Output the (x, y) coordinate of the center of the cell containing the given text.  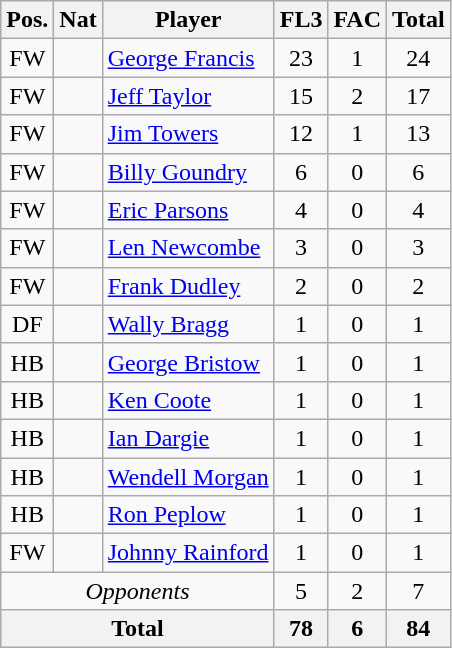
15 (301, 96)
Jim Towers (188, 134)
23 (301, 58)
17 (419, 96)
7 (419, 591)
Player (188, 20)
Eric Parsons (188, 210)
Wally Bragg (188, 324)
Johnny Rainford (188, 553)
George Francis (188, 58)
Wendell Morgan (188, 477)
84 (419, 629)
78 (301, 629)
FL3 (301, 20)
Ken Coote (188, 400)
Billy Goundry (188, 172)
DF (28, 324)
12 (301, 134)
George Bristow (188, 362)
Frank Dudley (188, 286)
Nat (78, 20)
FAC (358, 20)
Opponents (138, 591)
13 (419, 134)
Len Newcombe (188, 248)
5 (301, 591)
Jeff Taylor (188, 96)
24 (419, 58)
Ian Dargie (188, 438)
Ron Peplow (188, 515)
Pos. (28, 20)
